Return [x, y] of the center of cell containing provided text 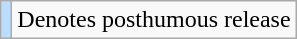
Denotes posthumous release [154, 20]
